Extract the (X, Y) coordinate from the center of the cell holding the provided text.  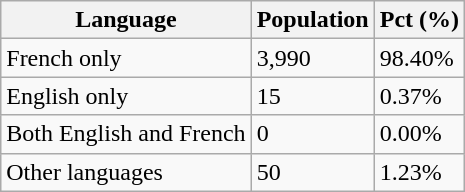
3,990 (312, 58)
Both English and French (126, 134)
1.23% (419, 172)
English only (126, 96)
0.37% (419, 96)
Other languages (126, 172)
0 (312, 134)
Pct (%) (419, 20)
15 (312, 96)
50 (312, 172)
98.40% (419, 58)
French only (126, 58)
Language (126, 20)
0.00% (419, 134)
Population (312, 20)
